Search for the cell housing the specified text and yield its (X, Y) center coordinate. 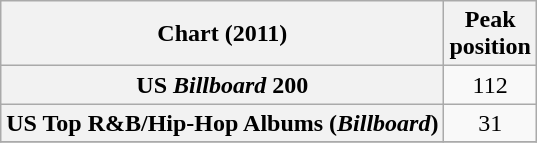
Peakposition (490, 34)
US Top R&B/Hip-Hop Albums (Billboard) (222, 123)
Chart (2011) (222, 34)
US Billboard 200 (222, 85)
31 (490, 123)
112 (490, 85)
